Capture the cell that displays the provided text and extract its [x, y] central coordinate. 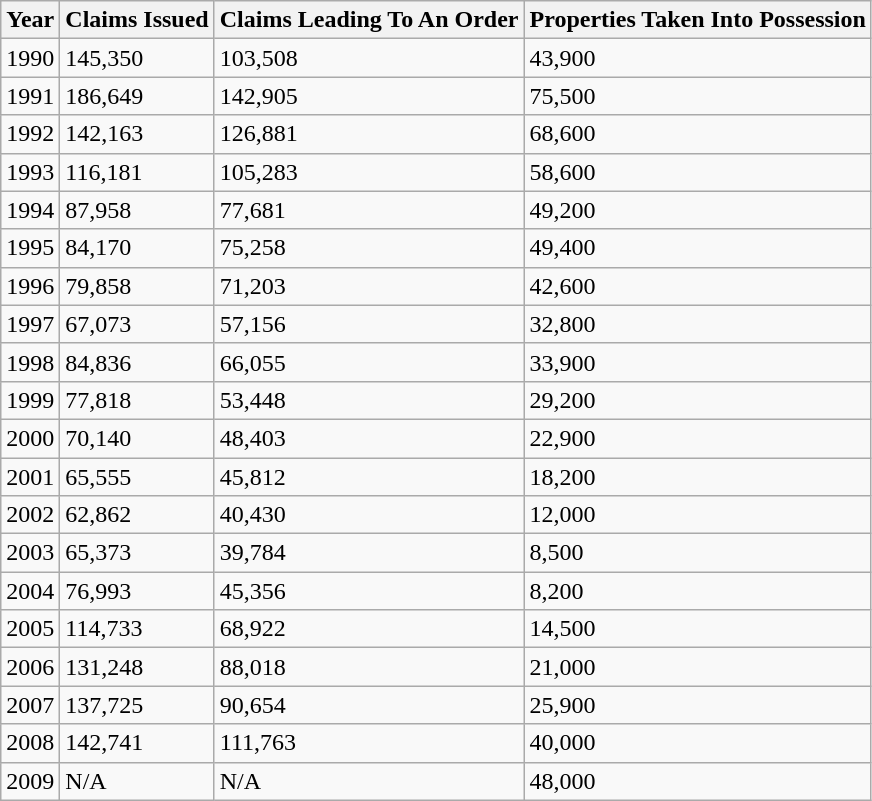
68,922 [369, 629]
65,373 [137, 553]
18,200 [698, 477]
48,403 [369, 438]
103,508 [369, 58]
2006 [30, 667]
126,881 [369, 134]
43,900 [698, 58]
1997 [30, 324]
75,500 [698, 96]
53,448 [369, 400]
2004 [30, 591]
76,993 [137, 591]
29,200 [698, 400]
68,600 [698, 134]
131,248 [137, 667]
65,555 [137, 477]
1990 [30, 58]
45,812 [369, 477]
70,140 [137, 438]
66,055 [369, 362]
2002 [30, 515]
186,649 [137, 96]
105,283 [369, 172]
1993 [30, 172]
62,862 [137, 515]
145,350 [137, 58]
8,200 [698, 591]
Properties Taken Into Possession [698, 20]
2005 [30, 629]
1991 [30, 96]
Year [30, 20]
77,818 [137, 400]
84,170 [137, 248]
2003 [30, 553]
111,763 [369, 743]
142,163 [137, 134]
1998 [30, 362]
1996 [30, 286]
39,784 [369, 553]
87,958 [137, 210]
42,600 [698, 286]
137,725 [137, 705]
116,181 [137, 172]
2001 [30, 477]
67,073 [137, 324]
49,200 [698, 210]
2008 [30, 743]
32,800 [698, 324]
1992 [30, 134]
49,400 [698, 248]
22,900 [698, 438]
2009 [30, 781]
84,836 [137, 362]
142,741 [137, 743]
2000 [30, 438]
Claims Leading To An Order [369, 20]
48,000 [698, 781]
71,203 [369, 286]
40,000 [698, 743]
25,900 [698, 705]
88,018 [369, 667]
40,430 [369, 515]
58,600 [698, 172]
33,900 [698, 362]
1994 [30, 210]
12,000 [698, 515]
14,500 [698, 629]
21,000 [698, 667]
2007 [30, 705]
90,654 [369, 705]
79,858 [137, 286]
75,258 [369, 248]
142,905 [369, 96]
1995 [30, 248]
8,500 [698, 553]
114,733 [137, 629]
57,156 [369, 324]
1999 [30, 400]
77,681 [369, 210]
45,356 [369, 591]
Claims Issued [137, 20]
